Find where the given text appears and provide that cell's center as [x, y] coordinate. 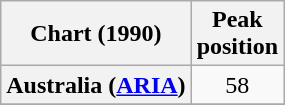
58 [237, 85]
Peakposition [237, 34]
Australia (ARIA) [96, 85]
Chart (1990) [96, 34]
